From the cell containing the given text, extract its center point as [x, y] coordinate. 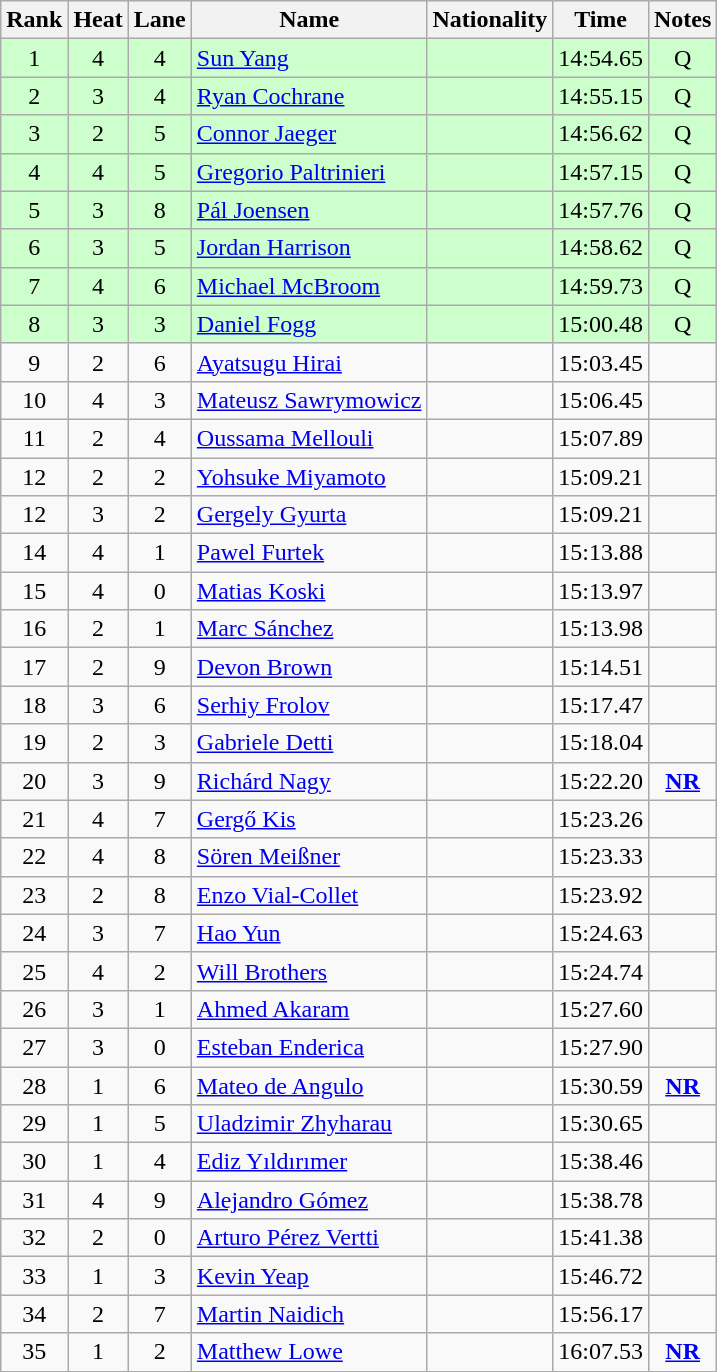
Mateusz Sawrymowicz [309, 400]
Mateo de Angulo [309, 1085]
15:23.92 [601, 895]
Name [309, 20]
35 [34, 1352]
Yohsuke Miyamoto [309, 477]
25 [34, 971]
15:22.20 [601, 781]
Serhiy Frolov [309, 705]
21 [34, 819]
15:46.72 [601, 1276]
Hao Yun [309, 933]
Esteban Enderica [309, 1047]
33 [34, 1276]
Sun Yang [309, 58]
14 [34, 553]
Arturo Pérez Vertti [309, 1238]
29 [34, 1124]
Martin Naidich [309, 1314]
Pawel Furtek [309, 553]
14:58.62 [601, 248]
23 [34, 895]
Pál Joensen [309, 210]
Richárd Nagy [309, 781]
Kevin Yeap [309, 1276]
Uladzimir Zhyharau [309, 1124]
Enzo Vial-Collet [309, 895]
15:03.45 [601, 362]
Lane [160, 20]
Heat [98, 20]
15:13.97 [601, 591]
14:54.65 [601, 58]
24 [34, 933]
Michael McBroom [309, 286]
31 [34, 1200]
Gergely Gyurta [309, 515]
17 [34, 667]
18 [34, 705]
22 [34, 857]
Devon Brown [309, 667]
11 [34, 438]
20 [34, 781]
Time [601, 20]
15:27.60 [601, 1009]
15:41.38 [601, 1238]
Oussama Mellouli [309, 438]
Alejandro Gómez [309, 1200]
15:38.78 [601, 1200]
15:27.90 [601, 1047]
15:13.88 [601, 553]
15:56.17 [601, 1314]
15:14.51 [601, 667]
Connor Jaeger [309, 134]
15:24.63 [601, 933]
Sören Meißner [309, 857]
15:00.48 [601, 324]
15:17.47 [601, 705]
14:56.62 [601, 134]
15:07.89 [601, 438]
Matthew Lowe [309, 1352]
Gergő Kis [309, 819]
14:57.15 [601, 172]
14:57.76 [601, 210]
15:38.46 [601, 1162]
15:18.04 [601, 743]
Marc Sánchez [309, 629]
Notes [682, 20]
32 [34, 1238]
14:59.73 [601, 286]
30 [34, 1162]
14:55.15 [601, 96]
15:06.45 [601, 400]
Nationality [490, 20]
15:24.74 [601, 971]
34 [34, 1314]
Ahmed Akaram [309, 1009]
15:23.26 [601, 819]
19 [34, 743]
Jordan Harrison [309, 248]
Gregorio Paltrinieri [309, 172]
Ayatsugu Hirai [309, 362]
15:30.59 [601, 1085]
15:23.33 [601, 857]
15:13.98 [601, 629]
Rank [34, 20]
10 [34, 400]
16:07.53 [601, 1352]
Matias Koski [309, 591]
28 [34, 1085]
26 [34, 1009]
Gabriele Detti [309, 743]
Will Brothers [309, 971]
Ediz Yıldırımer [309, 1162]
15:30.65 [601, 1124]
Ryan Cochrane [309, 96]
16 [34, 629]
27 [34, 1047]
Daniel Fogg [309, 324]
15 [34, 591]
